Identify which cell holds the provided text, then report its (x, y) central coordinate. 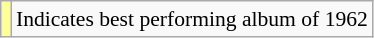
Indicates best performing album of 1962 (192, 19)
